Scan for the cell matching the given text and deliver its [X, Y] coordinate at center. 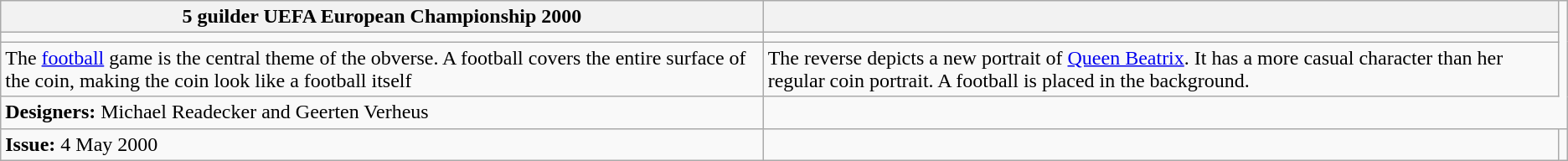
5 guilder UEFA European Championship 2000 [382, 17]
Designers: Michael Readecker and Geerten Verheus [382, 112]
The football game is the central theme of the obverse. A football covers the entire surface of the coin, making the coin look like a football itself [382, 69]
Issue: 4 May 2000 [382, 144]
